Capture the cell that displays the provided text and extract its [x, y] central coordinate. 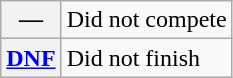
Did not compete [146, 20]
Did not finish [146, 58]
DNF [31, 58]
— [31, 20]
